Find where the given text appears and provide that cell's center as [x, y] coordinate. 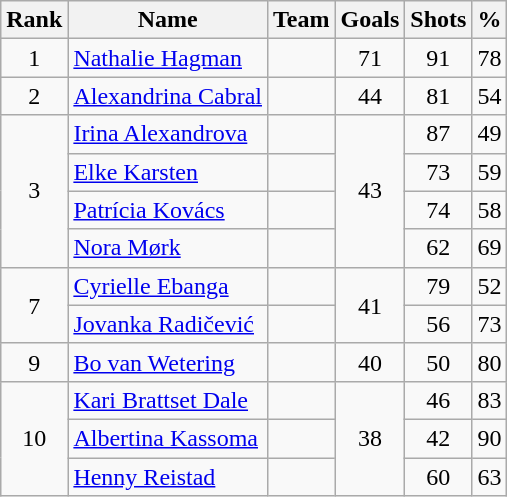
Nathalie Hagman [168, 58]
Nora Mørk [168, 248]
Irina Alexandrova [168, 134]
3 [34, 191]
80 [490, 362]
Bo van Wetering [168, 362]
87 [438, 134]
62 [438, 248]
44 [370, 96]
50 [438, 362]
10 [34, 438]
71 [370, 58]
43 [370, 191]
% [490, 20]
78 [490, 58]
83 [490, 400]
Patrícia Kovács [168, 210]
63 [490, 477]
52 [490, 286]
Team [302, 20]
74 [438, 210]
58 [490, 210]
2 [34, 96]
1 [34, 58]
Albertina Kassoma [168, 438]
42 [438, 438]
Kari Brattset Dale [168, 400]
Henny Reistad [168, 477]
60 [438, 477]
Goals [370, 20]
Shots [438, 20]
7 [34, 305]
Name [168, 20]
38 [370, 438]
91 [438, 58]
79 [438, 286]
Alexandrina Cabral [168, 96]
9 [34, 362]
90 [490, 438]
69 [490, 248]
54 [490, 96]
81 [438, 96]
49 [490, 134]
40 [370, 362]
Rank [34, 20]
56 [438, 324]
41 [370, 305]
59 [490, 172]
Cyrielle Ebanga [168, 286]
46 [438, 400]
Elke Karsten [168, 172]
Jovanka Radičević [168, 324]
